Find where the given text appears and provide that cell's center as [x, y] coordinate. 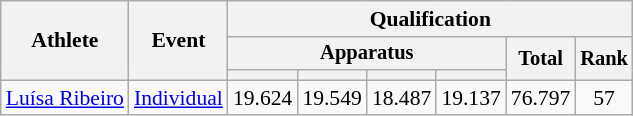
Total [540, 58]
Event [178, 40]
Athlete [65, 40]
Individual [178, 98]
Rank [604, 58]
19.624 [262, 98]
Luísa Ribeiro [65, 98]
18.487 [402, 98]
19.549 [332, 98]
19.137 [470, 98]
76.797 [540, 98]
57 [604, 98]
Apparatus [367, 54]
Qualification [430, 19]
